For the text-containing cell, return its midpoint in (X, Y) coordinate format. 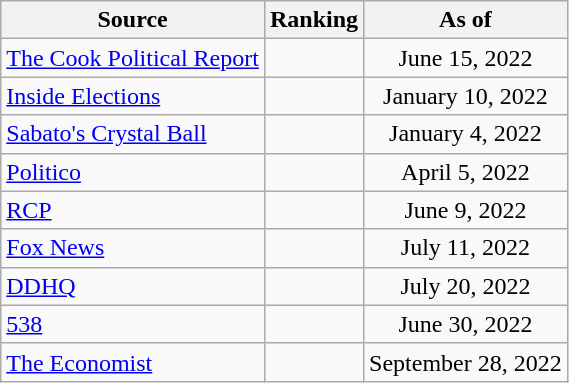
Source (133, 20)
As of (466, 20)
January 10, 2022 (466, 96)
The Cook Political Report (133, 58)
Politico (133, 172)
Ranking (314, 20)
RCP (133, 210)
DDHQ (133, 286)
September 28, 2022 (466, 362)
June 30, 2022 (466, 324)
The Economist (133, 362)
June 9, 2022 (466, 210)
June 15, 2022 (466, 58)
Sabato's Crystal Ball (133, 134)
Fox News (133, 248)
July 20, 2022 (466, 286)
January 4, 2022 (466, 134)
April 5, 2022 (466, 172)
538 (133, 324)
July 11, 2022 (466, 248)
Inside Elections (133, 96)
